Extract the (X, Y) coordinate from the center of the cell holding the provided text.  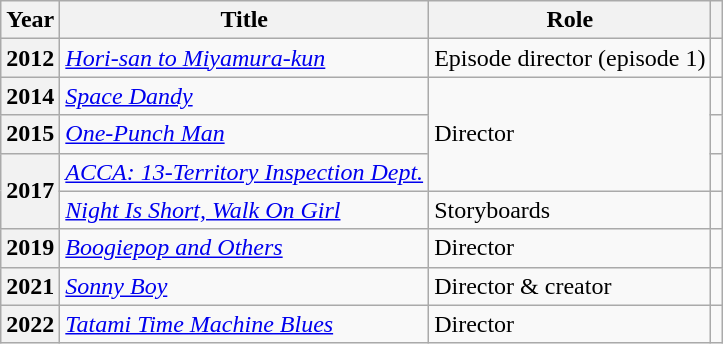
2012 (30, 58)
Hori-san to Miyamura-kun (244, 58)
2019 (30, 248)
Space Dandy (244, 96)
Title (244, 20)
ACCA: 13-Territory Inspection Dept. (244, 172)
Sonny Boy (244, 286)
Night Is Short, Walk On Girl (244, 210)
Boogiepop and Others (244, 248)
2021 (30, 286)
2022 (30, 324)
One-Punch Man (244, 134)
2014 (30, 96)
Storyboards (570, 210)
Episode director (episode 1) (570, 58)
2017 (30, 191)
Director & creator (570, 286)
Role (570, 20)
Tatami Time Machine Blues (244, 324)
Year (30, 20)
2015 (30, 134)
